Find where the given text appears and provide that cell's center as (x, y) coordinate. 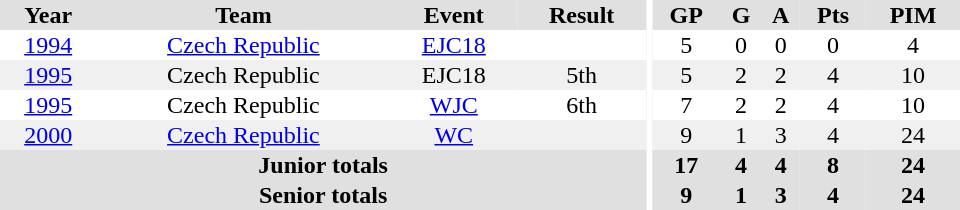
Team (243, 15)
A (781, 15)
WC (454, 135)
G (742, 15)
17 (686, 165)
PIM (913, 15)
1994 (48, 45)
2000 (48, 135)
Year (48, 15)
6th (582, 105)
7 (686, 105)
GP (686, 15)
Junior totals (323, 165)
Result (582, 15)
WJC (454, 105)
5th (582, 75)
8 (833, 165)
Senior totals (323, 195)
Event (454, 15)
Pts (833, 15)
